Identify which cell holds the provided text, then report its [x, y] central coordinate. 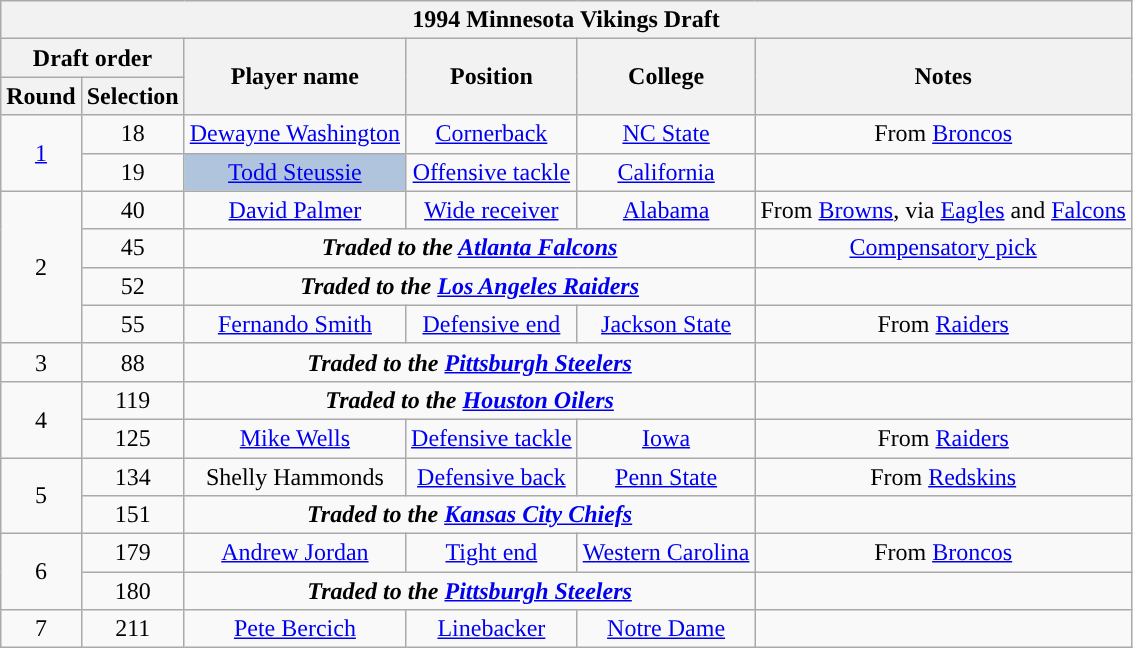
134 [132, 477]
19 [132, 172]
Traded to the Atlanta Falcons [470, 248]
Pete Bercich [294, 629]
125 [132, 438]
Alabama [666, 210]
Draft order [92, 58]
18 [132, 134]
Notre Dame [666, 629]
179 [132, 553]
College [666, 77]
Position [492, 77]
Mike Wells [294, 438]
4 [41, 419]
88 [132, 362]
Defensive end [492, 324]
Western Carolina [666, 553]
Todd Steussie [294, 172]
Round [41, 96]
Penn State [666, 477]
Wide receiver [492, 210]
Andrew Jordan [294, 553]
Traded to the Los Angeles Raiders [470, 286]
6 [41, 572]
Tight end [492, 553]
Fernando Smith [294, 324]
2 [41, 267]
David Palmer [294, 210]
52 [132, 286]
1994 Minnesota Vikings Draft [566, 20]
Shelly Hammonds [294, 477]
Jackson State [666, 324]
Compensatory pick [943, 248]
3 [41, 362]
Dewayne Washington [294, 134]
From Redskins [943, 477]
Traded to the Houston Oilers [470, 400]
45 [132, 248]
Offensive tackle [492, 172]
55 [132, 324]
Cornerback [492, 134]
Selection [132, 96]
Player name [294, 77]
5 [41, 496]
119 [132, 400]
7 [41, 629]
Defensive back [492, 477]
Traded to the Kansas City Chiefs [470, 515]
Defensive tackle [492, 438]
Linebacker [492, 629]
40 [132, 210]
California [666, 172]
151 [132, 515]
Notes [943, 77]
180 [132, 591]
211 [132, 629]
From Browns, via Eagles and Falcons [943, 210]
NC State [666, 134]
Iowa [666, 438]
1 [41, 153]
